From the cell containing the given text, extract its center point as [X, Y] coordinate. 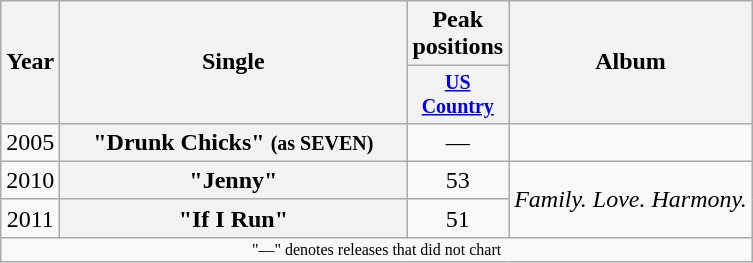
Peak positions [458, 34]
53 [458, 180]
US Country [458, 94]
Album [631, 62]
"Drunk Chicks" (as SEVEN) [234, 142]
— [458, 142]
51 [458, 218]
Year [30, 62]
2010 [30, 180]
2005 [30, 142]
"—" denotes releases that did not chart [377, 249]
2011 [30, 218]
"If I Run" [234, 218]
Single [234, 62]
Family. Love. Harmony. [631, 199]
"Jenny" [234, 180]
